Return the [x, y] coordinate for the center point of the cell that contains the specified text.  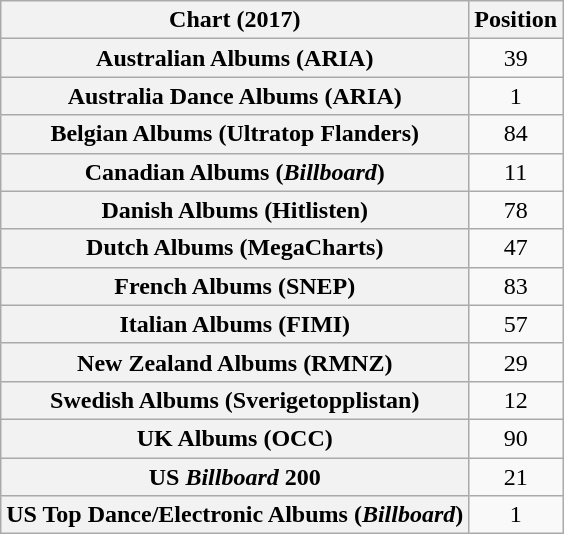
UK Albums (OCC) [235, 438]
Danish Albums (Hitlisten) [235, 210]
US Top Dance/Electronic Albums (Billboard) [235, 515]
Italian Albums (FIMI) [235, 324]
Australian Albums (ARIA) [235, 58]
Australia Dance Albums (ARIA) [235, 96]
New Zealand Albums (RMNZ) [235, 362]
Canadian Albums (Billboard) [235, 172]
Dutch Albums (MegaCharts) [235, 248]
Chart (2017) [235, 20]
Belgian Albums (Ultratop Flanders) [235, 134]
Position [516, 20]
57 [516, 324]
21 [516, 477]
83 [516, 286]
84 [516, 134]
Swedish Albums (Sverigetopplistan) [235, 400]
90 [516, 438]
29 [516, 362]
11 [516, 172]
39 [516, 58]
78 [516, 210]
47 [516, 248]
French Albums (SNEP) [235, 286]
US Billboard 200 [235, 477]
12 [516, 400]
